Find where the given text appears and provide that cell's center as (x, y) coordinate. 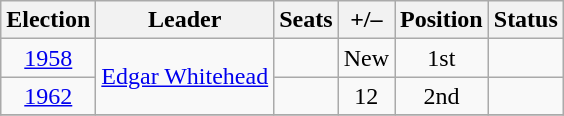
1958 (48, 58)
1962 (48, 96)
1st (441, 58)
Edgar Whitehead (185, 77)
+/– (366, 20)
2nd (441, 96)
Position (441, 20)
Election (48, 20)
Status (526, 20)
Seats (306, 20)
Leader (185, 20)
New (366, 58)
12 (366, 96)
